Capture the cell that displays the provided text and extract its [x, y] central coordinate. 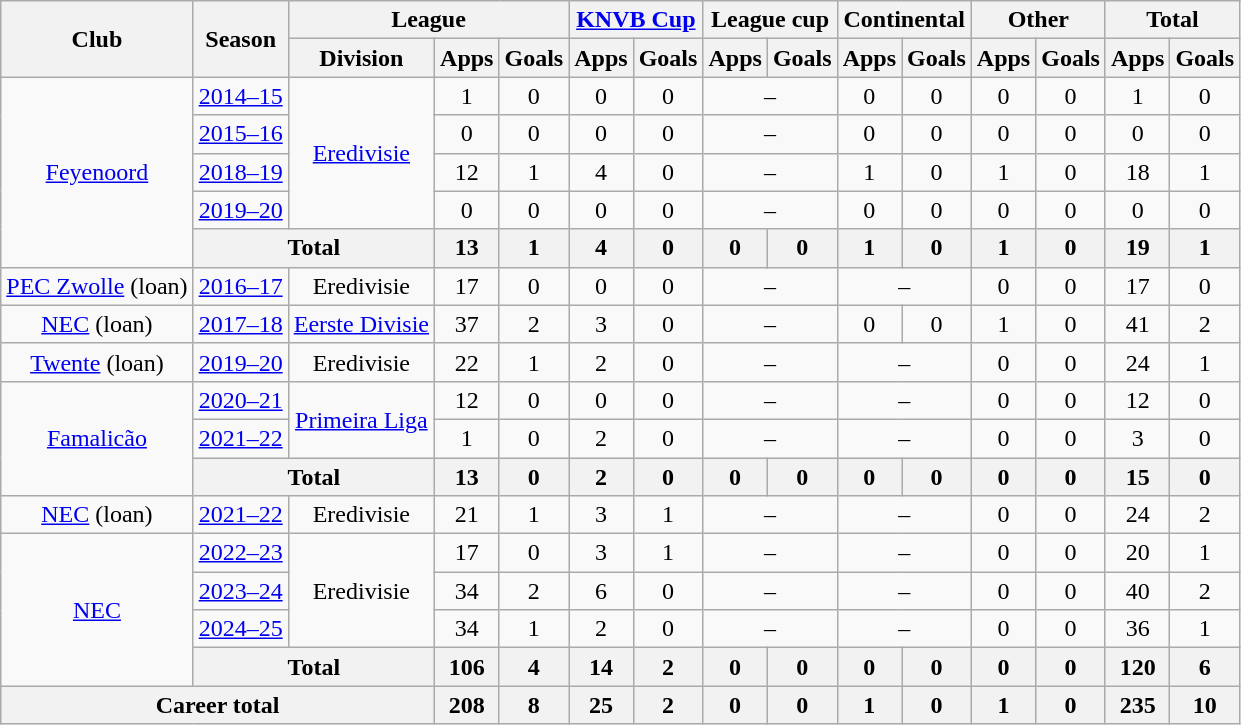
Division [361, 58]
Other [1038, 20]
2015–16 [240, 134]
235 [1137, 705]
20 [1137, 553]
40 [1137, 591]
Career total [218, 705]
106 [467, 667]
Famalicão [97, 438]
League [428, 20]
36 [1137, 629]
37 [467, 324]
2016–17 [240, 286]
2014–15 [240, 96]
NEC [97, 610]
22 [467, 362]
8 [534, 705]
Primeira Liga [361, 419]
League cup [770, 20]
Continental [904, 20]
Eerste Divisie [361, 324]
14 [601, 667]
10 [1205, 705]
18 [1137, 172]
2024–25 [240, 629]
PEC Zwolle (loan) [97, 286]
2018–19 [240, 172]
Club [97, 39]
19 [1137, 248]
2023–24 [240, 591]
120 [1137, 667]
Twente (loan) [97, 362]
21 [467, 515]
Feyenoord [97, 172]
Season [240, 39]
KNVB Cup [636, 20]
2020–21 [240, 400]
2017–18 [240, 324]
2022–23 [240, 553]
15 [1137, 477]
208 [467, 705]
25 [601, 705]
41 [1137, 324]
